Extract the [x, y] coordinate from the center of the cell holding the provided text.  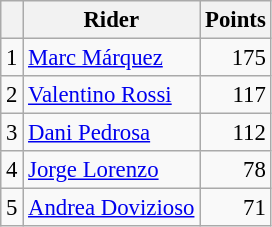
4 [12, 170]
117 [236, 95]
71 [236, 208]
112 [236, 133]
Valentino Rossi [112, 95]
3 [12, 133]
5 [12, 208]
Andrea Dovizioso [112, 208]
78 [236, 170]
Points [236, 20]
1 [12, 58]
2 [12, 95]
Dani Pedrosa [112, 133]
175 [236, 58]
Jorge Lorenzo [112, 170]
Rider [112, 20]
Marc Márquez [112, 58]
